From the cell containing the given text, extract its center point as (x, y) coordinate. 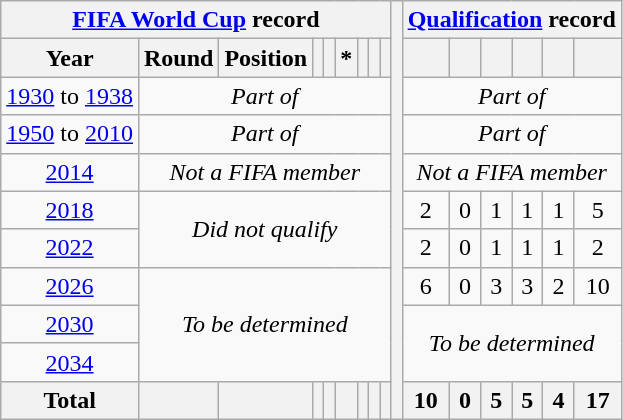
FIFA World Cup record (196, 20)
6 (426, 286)
2030 (70, 324)
Did not qualify (264, 229)
2034 (70, 362)
Qualification record (512, 20)
Position (266, 58)
4 (558, 400)
2018 (70, 210)
1930 to 1938 (70, 96)
2014 (70, 172)
Total (70, 400)
2026 (70, 286)
2022 (70, 248)
1950 to 2010 (70, 134)
* (346, 58)
Year (70, 58)
Round (178, 58)
17 (598, 400)
